Scan for the cell matching the given text and deliver its [X, Y] coordinate at center. 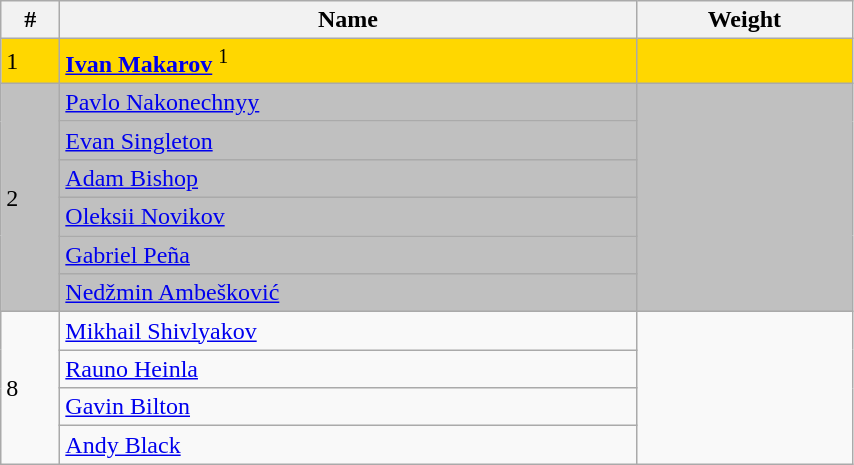
Name [348, 20]
Ivan Makarov 1 [348, 62]
Andy Black [348, 445]
Gavin Bilton [348, 407]
Nedžmin Ambešković [348, 293]
2 [30, 197]
Rauno Heinla [348, 369]
Gabriel Peña [348, 255]
Evan Singleton [348, 140]
Pavlo Nakonechnyy [348, 102]
Weight [744, 20]
Oleksii Novikov [348, 217]
1 [30, 62]
Mikhail Shivlyakov [348, 331]
# [30, 20]
Adam Bishop [348, 178]
8 [30, 388]
